Output the [X, Y] coordinate of the center of the cell containing the given text.  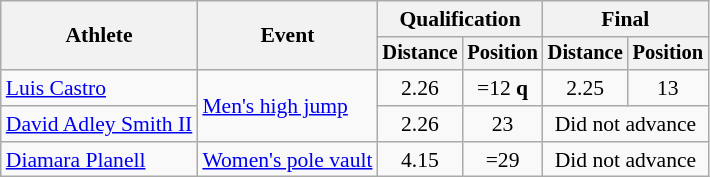
Men's high jump [287, 106]
Qualification [460, 19]
13 [668, 88]
Luis Castro [100, 88]
Event [287, 36]
Athlete [100, 36]
David Adley Smith II [100, 124]
23 [502, 124]
Final [626, 19]
2.25 [586, 88]
=12 q [502, 88]
Did not advance [626, 124]
